For the text-containing cell, return its midpoint in (x, y) coordinate format. 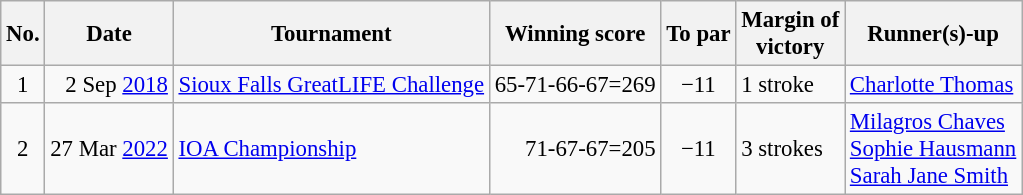
Charlotte Thomas (934, 85)
Runner(s)-up (934, 34)
Sioux Falls GreatLIFE Challenge (331, 85)
IOA Championship (331, 149)
2 (23, 149)
2 Sep 2018 (109, 85)
To par (698, 34)
Winning score (575, 34)
1 (23, 85)
65-71-66-67=269 (575, 85)
71-67-67=205 (575, 149)
1 stroke (790, 85)
Tournament (331, 34)
27 Mar 2022 (109, 149)
Milagros Chaves Sophie Hausmann Sarah Jane Smith (934, 149)
3 strokes (790, 149)
Date (109, 34)
No. (23, 34)
Margin ofvictory (790, 34)
